Locate the cell with the specified text and output its [x, y] center coordinate. 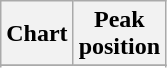
Peakposition [119, 34]
Chart [37, 34]
